Scan for the cell matching the given text and deliver its (X, Y) coordinate at center. 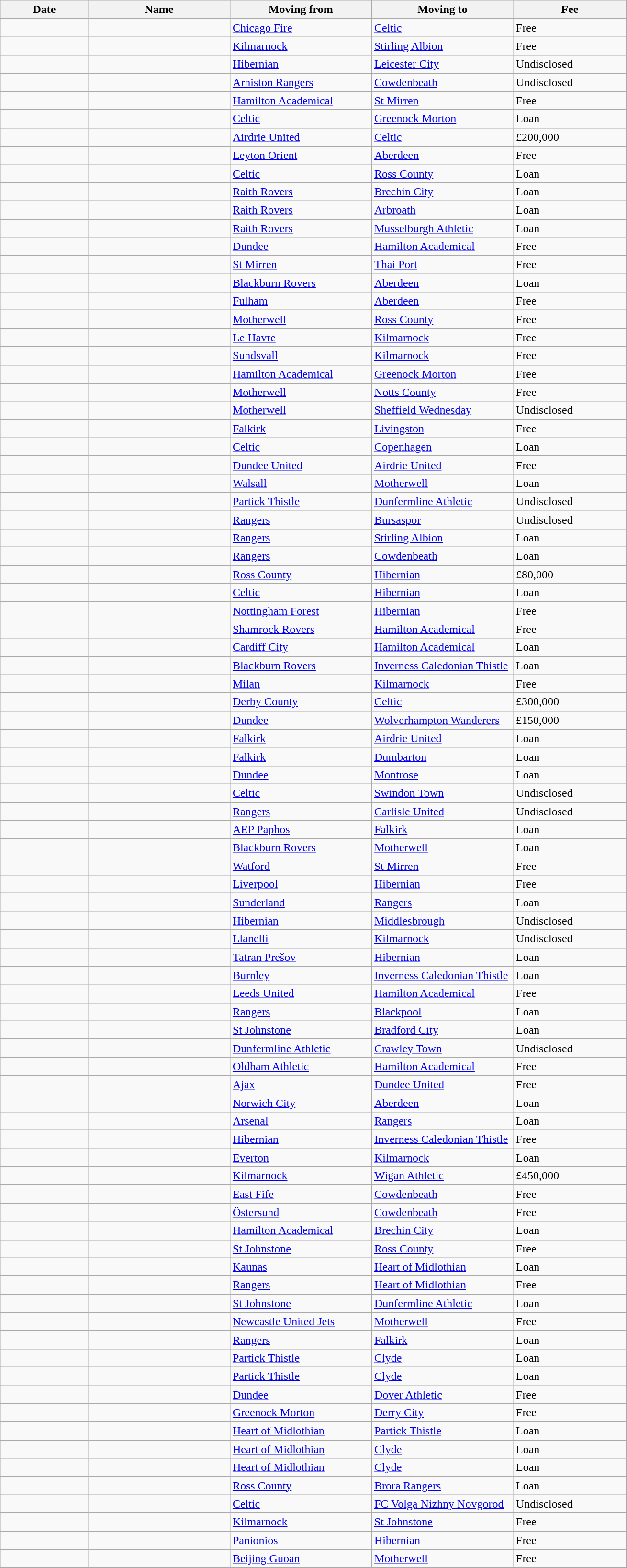
FC Volga Nizhny Novgorod (442, 1504)
£450,000 (570, 1176)
Kaunas (301, 1267)
Newcastle United Jets (301, 1321)
Panionios (301, 1540)
£200,000 (570, 137)
Thai Port (442, 265)
Sundsvall (301, 356)
Brora Rangers (442, 1486)
Middlesbrough (442, 921)
Cardiff City (301, 647)
Milan (301, 684)
Blackpool (442, 1012)
Liverpool (301, 884)
Derby County (301, 702)
Arniston Rangers (301, 82)
Montrose (442, 775)
Oldham Athletic (301, 1066)
Norwich City (301, 1103)
Arbroath (442, 210)
Leeds United (301, 993)
Swindon Town (442, 793)
Carlisle United (442, 812)
Leicester City (442, 64)
Sheffield Wednesday (442, 410)
AEP Paphos (301, 830)
Sunderland (301, 902)
£150,000 (570, 720)
Arsenal (301, 1121)
Beijing Guoan (301, 1558)
Burnley (301, 975)
East Fife (301, 1194)
Fulham (301, 301)
Ajax (301, 1084)
Nottingham Forest (301, 611)
£80,000 (570, 575)
Name (159, 10)
Llanelli (301, 939)
Dover Athletic (442, 1395)
Musselburgh Athletic (442, 228)
Fee (570, 10)
Wigan Athletic (442, 1176)
Date (45, 10)
Bursaspor (442, 519)
Copenhagen (442, 447)
Derry City (442, 1413)
Östersund (301, 1212)
Chicago Fire (301, 28)
Crawley Town (442, 1048)
Shamrock Rovers (301, 629)
Bradford City (442, 1030)
£300,000 (570, 702)
Dumbarton (442, 756)
Tatran Prešov (301, 957)
Notts County (442, 392)
Everton (301, 1158)
Moving to (442, 10)
Leyton Orient (301, 155)
Le Havre (301, 338)
Moving from (301, 10)
Wolverhampton Wanderers (442, 720)
Walsall (301, 483)
Watford (301, 866)
Livingston (442, 429)
